Capture the cell that displays the provided text and extract its [x, y] central coordinate. 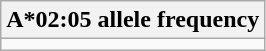
A*02:05 allele frequency [133, 20]
